Extract the (x, y) coordinate from the center of the cell holding the provided text.  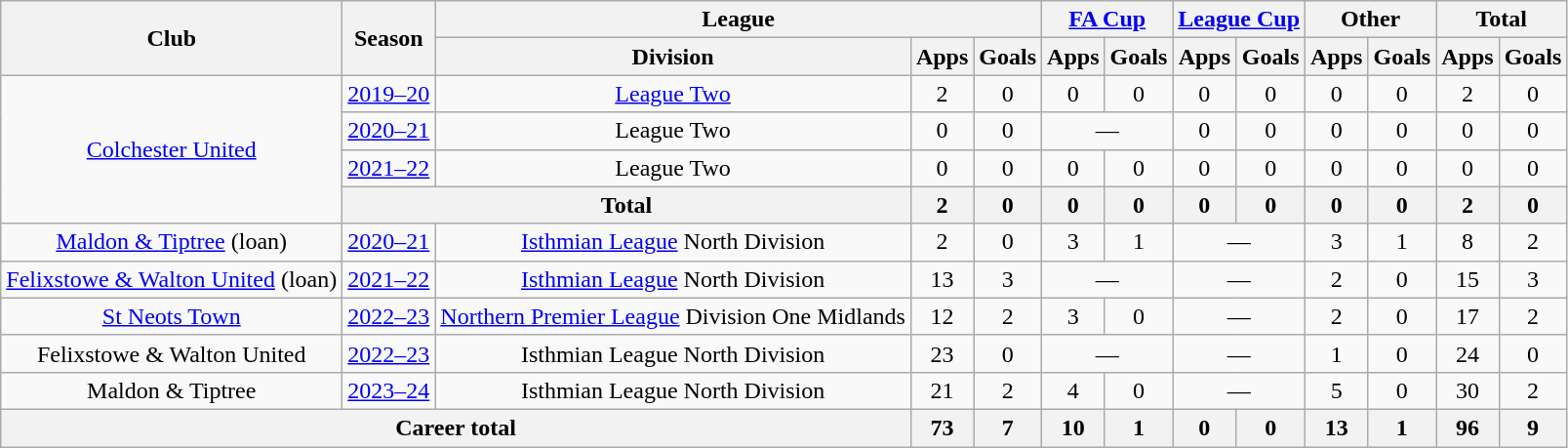
10 (1073, 428)
7 (1008, 428)
Colchester United (172, 149)
12 (942, 316)
21 (942, 390)
Maldon & Tiptree (loan) (172, 242)
Club (172, 38)
Maldon & Tiptree (172, 390)
Other (1371, 20)
4 (1073, 390)
30 (1467, 390)
Season (388, 38)
15 (1467, 279)
5 (1337, 390)
23 (942, 353)
Career total (457, 428)
FA Cup (1107, 20)
24 (1467, 353)
League Cup (1239, 20)
St Neots Town (172, 316)
96 (1467, 428)
Felixstowe & Walton United (loan) (172, 279)
League (739, 20)
2023–24 (388, 390)
9 (1533, 428)
17 (1467, 316)
Northern Premier League Division One Midlands (673, 316)
Felixstowe & Walton United (172, 353)
Division (673, 57)
8 (1467, 242)
73 (942, 428)
2019–20 (388, 94)
